Provide the (X, Y) coordinate of the cell's center where the given text is located.  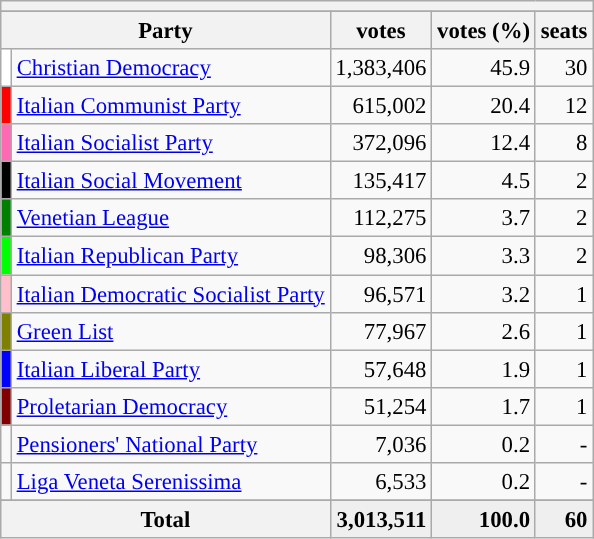
Christian Democracy (170, 68)
seats (564, 31)
Italian Liberal Party (170, 369)
100.0 (484, 519)
57,648 (381, 369)
Green List (170, 331)
98,306 (381, 256)
1.9 (484, 369)
4.5 (484, 181)
Italian Socialist Party (170, 143)
3.7 (484, 219)
2.6 (484, 331)
77,967 (381, 331)
96,571 (381, 294)
Italian Communist Party (170, 106)
Italian Democratic Socialist Party (170, 294)
20.4 (484, 106)
1,383,406 (381, 68)
51,254 (381, 406)
615,002 (381, 106)
Proletarian Democracy (170, 406)
Liga Veneta Serenissima (170, 482)
7,036 (381, 444)
3.3 (484, 256)
112,275 (381, 219)
8 (564, 143)
votes (%) (484, 31)
1.7 (484, 406)
3.2 (484, 294)
135,417 (381, 181)
6,533 (381, 482)
Venetian League (170, 219)
12 (564, 106)
60 (564, 519)
Italian Republican Party (170, 256)
30 (564, 68)
372,096 (381, 143)
Total (166, 519)
Party (166, 31)
45.9 (484, 68)
Italian Social Movement (170, 181)
3,013,511 (381, 519)
Pensioners' National Party (170, 444)
12.4 (484, 143)
votes (381, 31)
